Scan for the cell matching the given text and deliver its [X, Y] coordinate at center. 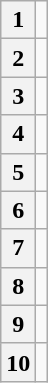
2 [18, 58]
9 [18, 324]
6 [18, 210]
10 [18, 362]
4 [18, 134]
5 [18, 172]
7 [18, 248]
8 [18, 286]
3 [18, 96]
1 [18, 20]
